Scan for the cell matching the given text and deliver its [x, y] coordinate at center. 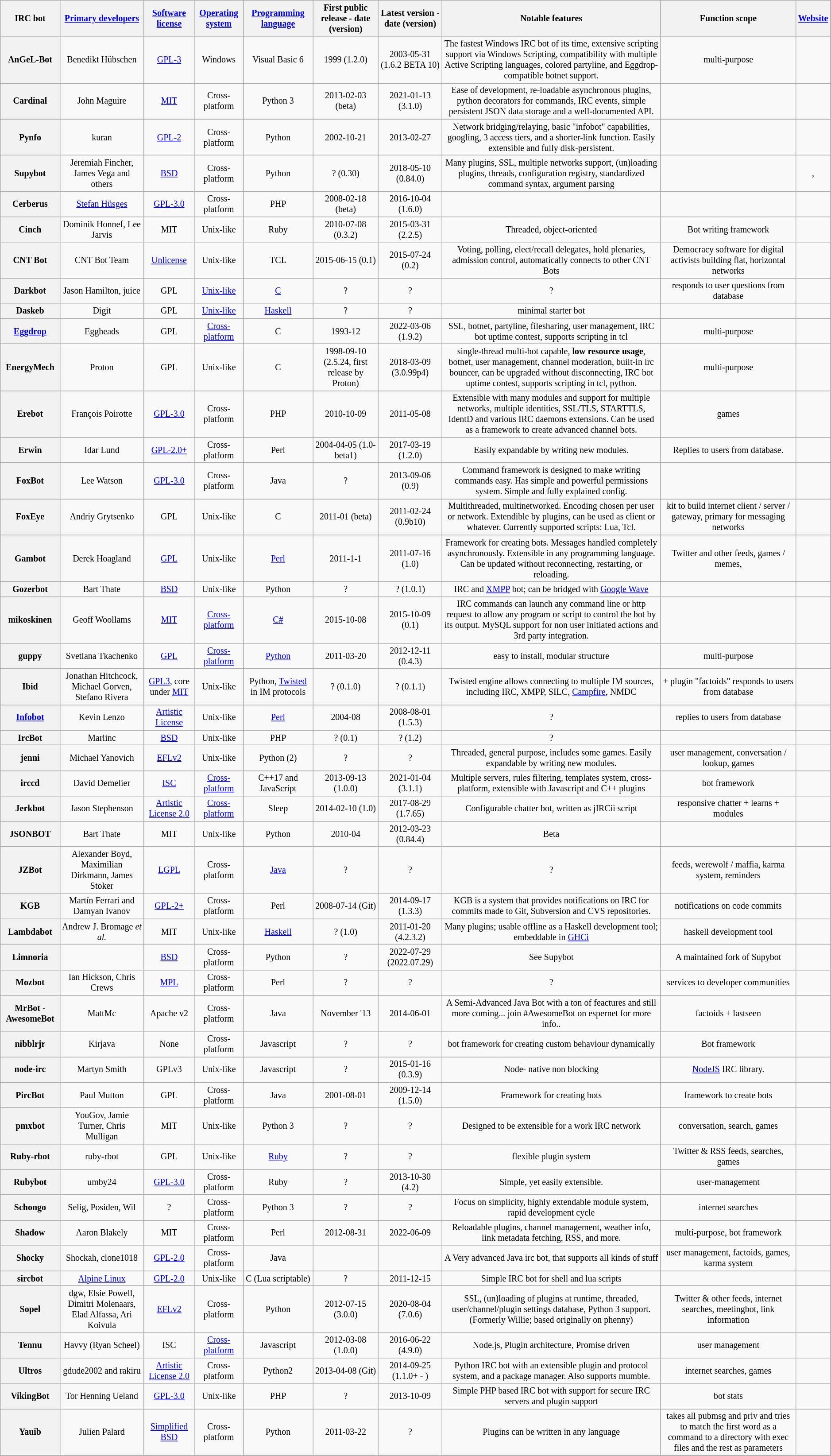
Tor Henning Ueland [102, 1397]
Ibid [30, 686]
2011-03-20 [346, 656]
Sopel [30, 1309]
Pynfo [30, 137]
Plugins can be written in any language [551, 1432]
Martín Ferrari and Damyan Ivanov [102, 906]
2013-04-08 (Git) [346, 1371]
framework to create bots [728, 1095]
David Demelier [102, 783]
Python2 [278, 1371]
Many plugins, SSL, multiple networks support, (un)loading plugins, threads, configuration registry, standardized command syntax, argument parsing [551, 174]
flexible plugin system [551, 1157]
VikingBot [30, 1397]
minimal starter bot [551, 311]
Shadow [30, 1233]
JSONBOT [30, 834]
? (1.2) [410, 738]
Paul Mutton [102, 1095]
2012-07-15 (3.0.0) [346, 1309]
user management, conversation / lookup, games [728, 758]
2011-12-15 [410, 1279]
2003-05-31 (1.6.2 BETA 10) [410, 60]
GPLv3 [169, 1070]
GPL3, core under MIT [169, 686]
C# [278, 620]
Shocky [30, 1259]
Eggheads [102, 331]
Democracy software for digital activists building flat, horizontal networks [728, 260]
2021-01-04 (3.1.1) [410, 783]
+ plugin "factoids" responds to users from database [728, 686]
Node- native non blocking [551, 1070]
2017-03-19 (1.2.0) [410, 450]
Julien Palard [102, 1432]
Python (2) [278, 758]
Python, Twisted in IM protocols [278, 686]
Idar Lund [102, 450]
Andrew J. Bromage et al. [102, 932]
1998-09-10 (2.5.24, first release by Proton) [346, 368]
2013-09-13 (1.0.0) [346, 783]
CNT Bot Team [102, 260]
irccd [30, 783]
user management [728, 1345]
Jason Hamilton, juice [102, 291]
2008-07-14 (Git) [346, 906]
Latest version - date (version) [410, 19]
Eggdrop [30, 331]
YouGov, Jamie Turner, Chris Mulligan [102, 1126]
multi-purpose, bot framework [728, 1233]
Ruby-rbot [30, 1157]
KGB is a system that provides notifications on IRC for commits made to Git, Subversion and CVS repositories. [551, 906]
FoxEye [30, 517]
? (1.0.1) [410, 589]
2017-08-29 (1.7.65) [410, 809]
responsive chatter + learns + modules [728, 809]
Twitter & other feeds, internet searches, meetingbot, link information [728, 1309]
Simple PHP based IRC bot with support for secure IRC servers and plugin support [551, 1397]
2021-01-13 (3.1.0) [410, 101]
2010-04 [346, 834]
Sleep [278, 809]
Node.js, Plugin architecture, Promise driven [551, 1345]
IrcBot [30, 738]
2013-10-09 [410, 1397]
Twitter & RSS feeds, searches, games [728, 1157]
2010-10-09 [346, 414]
Geoff Woollams [102, 620]
Shockah, clone1018 [102, 1259]
MPL [169, 983]
haskell development tool [728, 932]
2014-06-01 [410, 1013]
Function scope [728, 19]
Lambdabot [30, 932]
Limnoria [30, 957]
Simple, yet easily extensible. [551, 1182]
node-irc [30, 1070]
PircBot [30, 1095]
ruby-rbot [102, 1157]
SSL, botnet, partyline, filesharing, user management, IRC bot uptime contest, supports scripting in tcl [551, 331]
Replies to users from database. [728, 450]
First public release - date (version) [346, 19]
conversation, search, games [728, 1126]
dgw, Elsie Powell, Dimitri Molenaars, Elad Alfassa, Ari Koivula [102, 1309]
mikoskinen [30, 620]
feeds, werewolf / maffia, karma system, reminders [728, 871]
TCL [278, 260]
2015-10-08 [346, 620]
pmxbot [30, 1126]
2004-04-05 (1.0-beta1) [346, 450]
Jerkbot [30, 809]
Martyn Smith [102, 1070]
Alexander Boyd, Maximilian Dirkmann, James Stoker [102, 871]
Cerberus [30, 204]
2010-07-08 (0.3.2) [346, 229]
None [169, 1044]
guppy [30, 656]
Jeremiah Fincher, James Vega and others [102, 174]
Alpine Linux [102, 1279]
Kevin Lenzo [102, 717]
2015-03-31 (2.2.5) [410, 229]
Simple IRC bot for shell and lua scripts [551, 1279]
kit to build internet client / server / gateway, primary for messaging networks [728, 517]
2018-03-09 (3.0.99p4) [410, 368]
2011-01-20 (4.2.3.2) [410, 932]
Bot framework [728, 1044]
2011-03-22 [346, 1432]
Benedikt Hübschen [102, 60]
Digit [102, 311]
Operating system [219, 19]
Infobot [30, 717]
Many plugins; usable offline as a Haskell development tool; embeddable in GHCi [551, 932]
A Semi-Advanced Java Bot with a ton of feactures and still more coming... join #AwesomeBot on espernet for more info.. [551, 1013]
A maintained fork of Supybot [728, 957]
GPL-2+ [169, 906]
2016-06-22 (4.9.0) [410, 1345]
Kirjava [102, 1044]
? (1.0) [346, 932]
Website [813, 19]
2015-06-15 (0.1) [346, 260]
Jason Stephenson [102, 809]
Artistic License [169, 717]
JZBot [30, 871]
2016-10-04 (1.6.0) [410, 204]
2013-09-06 (0.9) [410, 481]
Unlicense [169, 260]
2015-10-09 (0.1) [410, 620]
user-management [728, 1182]
Dominik Honnef, Lee Jarvis [102, 229]
2013-02-27 [410, 137]
Python IRC bot with an extensible plugin and protocol system, and a package manager. Also supports mumble. [551, 1371]
sircbot [30, 1279]
2011-1-1 [346, 559]
Proton [102, 368]
2008-02-18 (beta) [346, 204]
Focus on simplicity, highly extendable module system, rapid development cycle [551, 1207]
GPL-2.0+ [169, 450]
Selig, Posiden, Wil [102, 1207]
bot framework for creating custom behaviour dynamically [551, 1044]
2014-09-25 (1.1.0+ - ) [410, 1371]
Tennu [30, 1345]
? (0.30) [346, 174]
2011-02-24 (0.9b10) [410, 517]
CNT Bot [30, 260]
Svetlana Tkachenko [102, 656]
Gozerbot [30, 589]
Rubybot [30, 1182]
Michael Yanovich [102, 758]
FoxBot [30, 481]
2022-07-29 (2022.07.29) [410, 957]
Yauib [30, 1432]
Notable features [551, 19]
2004-08 [346, 717]
2015-07-24 (0.2) [410, 260]
2020-08-04 (7.0.6) [410, 1309]
bot framework [728, 783]
internet searches [728, 1207]
Bot writing framework [728, 229]
1993-12 [346, 331]
Supybot [30, 174]
Threaded, object-oriented [551, 229]
internet searches, games [728, 1371]
replies to users from database [728, 717]
easy to install, modular structure [551, 656]
services to developer communities [728, 983]
EnergyMech [30, 368]
Cardinal [30, 101]
Ultros [30, 1371]
gdude2002 and rakiru [102, 1371]
responds to user questions from database [728, 291]
jenni [30, 758]
Gambot [30, 559]
Schongo [30, 1207]
November '13 [346, 1013]
, [813, 174]
AnGeL-Bot [30, 60]
KGB [30, 906]
2018-05-10 (0.84.0) [410, 174]
1999 (1.2.0) [346, 60]
2015-01-16 (0.3.9) [410, 1070]
See Supybot [551, 957]
François Poirotte [102, 414]
A Very advanced Java irc bot, that supports all kinds of stuff [551, 1259]
Configurable chatter bot, written as jIRCii script [551, 809]
Ian Hickson, Chris Crews [102, 983]
Simplified BSD [169, 1432]
Andriy Grytsenko [102, 517]
Programming language [278, 19]
factoids + lastseen [728, 1013]
Erebot [30, 414]
kuran [102, 137]
IRC and XMPP bot; can be bridged with Google Wave [551, 589]
John Maguire [102, 101]
Twisted engine allows connecting to multiple IM sources, including IRC, XMPP, SILC, Campfire, NMDC [551, 686]
GPL-3 [169, 60]
Mozbot [30, 983]
LGPL [169, 871]
games [728, 414]
2012-08-31 [346, 1233]
Primary developers [102, 19]
2011-07-16 (1.0) [410, 559]
Cinch [30, 229]
Lee Watson [102, 481]
Derek Hoagland [102, 559]
2012-03-23 (0.84.4) [410, 834]
bot stats [728, 1397]
2011-01 (beta) [346, 517]
GPL-2 [169, 137]
Havvy (Ryan Scheel) [102, 1345]
Reloadable plugins, channel management, weather info, link metadata fetching, RSS, and more. [551, 1233]
2011-05-08 [410, 414]
2014-02-10 (1.0) [346, 809]
umby24 [102, 1182]
2012-12-11 (0.4.3) [410, 656]
2008-08-01 (1.5.3) [410, 717]
Windows [219, 60]
C++17 and JavaScript [278, 783]
Software license [169, 19]
Jonathan Hitchcock, Michael Gorven, Stefano Rivera [102, 686]
? (0.1.1) [410, 686]
Daskeb [30, 311]
Apache v2 [169, 1013]
C (Lua scriptable) [278, 1279]
Threaded, general purpose, includes some games. Easily expandable by writing new modules. [551, 758]
2013-10-30 (4.2) [410, 1182]
2022-06-09 [410, 1233]
? (0.1) [346, 738]
takes all pubmsg and priv and tries to match the first word as a command to a directory with exec files and the rest as parameters [728, 1432]
notifications on code commits [728, 906]
Easily expandable by writing new modules. [551, 450]
Marlinc [102, 738]
2014-09-17 (1.3.3) [410, 906]
Voting, polling, elect/recall delegates, hold plenaries, admission control, automatically connects to other CNT Bots [551, 260]
Visual Basic 6 [278, 60]
Designed to be extensible for a work IRC network [551, 1126]
2002-10-21 [346, 137]
2001-08-01 [346, 1095]
user management, factoids, games, karma system [728, 1259]
nibblrjr [30, 1044]
Darkbot [30, 291]
Stefan Hüsges [102, 204]
IRC bot [30, 19]
NodeJS IRC library. [728, 1070]
2009-12-14 (1.5.0) [410, 1095]
Command framework is designed to make writing commands easy. Has simple and powerful permissions system. Simple and fully explained config. [551, 481]
MrBot - AwesomeBot [30, 1013]
2013-02-03 (beta) [346, 101]
? (0.1.0) [346, 686]
Multiple servers, rules filtering, templates system, cross-platform, extensible with Javascript and C++ plugins [551, 783]
Framework for creating bots [551, 1095]
Beta [551, 834]
Aaron Blakely [102, 1233]
MattMc [102, 1013]
2012-03-08 (1.0.0) [346, 1345]
2022-03-06 (1.9.2) [410, 331]
Erwin [30, 450]
Twitter and other feeds, games / memes, [728, 559]
